For the text-containing cell, return its midpoint in [X, Y] coordinate format. 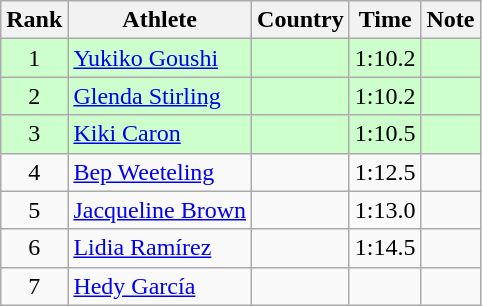
3 [34, 134]
4 [34, 172]
Hedy García [160, 286]
Bep Weeteling [160, 172]
1:12.5 [385, 172]
Jacqueline Brown [160, 210]
Kiki Caron [160, 134]
1:14.5 [385, 248]
Lidia Ramírez [160, 248]
Time [385, 20]
Yukiko Goushi [160, 58]
1:10.5 [385, 134]
Note [450, 20]
2 [34, 96]
Rank [34, 20]
1:13.0 [385, 210]
1 [34, 58]
Country [301, 20]
6 [34, 248]
Athlete [160, 20]
5 [34, 210]
Glenda Stirling [160, 96]
7 [34, 286]
